Capture the cell that displays the provided text and extract its [x, y] central coordinate. 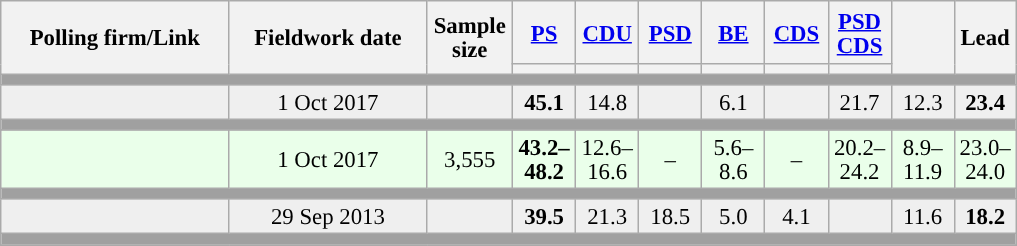
Sample size [470, 38]
8.9–11.9 [922, 160]
CDU [608, 32]
5.6–8.6 [734, 160]
21.7 [860, 102]
Fieldwork date [328, 38]
6.1 [734, 102]
3,555 [470, 160]
PS [544, 32]
CDS [796, 32]
23.0–24.0 [985, 160]
20.2–24.2 [860, 160]
18.5 [670, 218]
BE [734, 32]
14.8 [608, 102]
Polling firm/Link [115, 38]
45.1 [544, 102]
23.4 [985, 102]
21.3 [608, 218]
4.1 [796, 218]
29 Sep 2013 [328, 218]
12.6–16.6 [608, 160]
18.2 [985, 218]
Lead [985, 38]
11.6 [922, 218]
12.3 [922, 102]
43.2–48.2 [544, 160]
39.5 [544, 218]
5.0 [734, 218]
PSDCDS [860, 32]
PSD [670, 32]
